Locate the cell with the specified text and output its (X, Y) center coordinate. 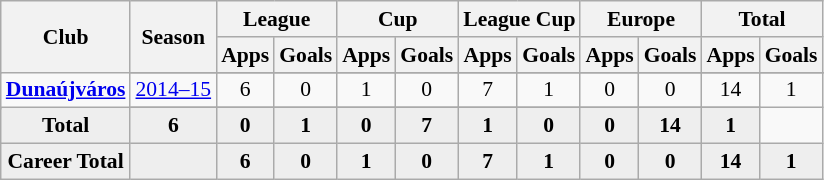
Europe (640, 19)
Career Total (66, 162)
Dunaújváros (66, 90)
League (276, 19)
Season (173, 36)
League Cup (519, 19)
Club (66, 36)
Cup (398, 19)
2014–15 (173, 90)
